Identify which cell holds the provided text, then report its (X, Y) central coordinate. 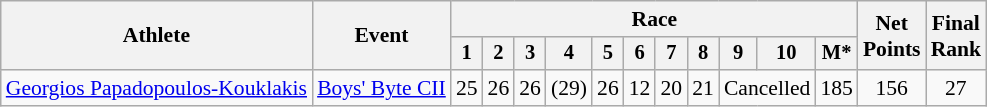
8 (703, 54)
27 (956, 88)
4 (569, 54)
Cancelled (767, 88)
Race (654, 19)
Athlete (156, 36)
25 (467, 88)
M* (836, 54)
20 (671, 88)
2 (499, 54)
156 (892, 88)
5 (608, 54)
12 (640, 88)
6 (640, 54)
9 (738, 54)
(29) (569, 88)
Georgios Papadopoulos-Kouklakis (156, 88)
185 (836, 88)
Final Rank (956, 36)
Event (382, 36)
21 (703, 88)
NetPoints (892, 36)
10 (786, 54)
7 (671, 54)
Boys' Byte CII (382, 88)
1 (467, 54)
3 (530, 54)
